Return the [x, y] coordinate for the center point of the cell that contains the specified text.  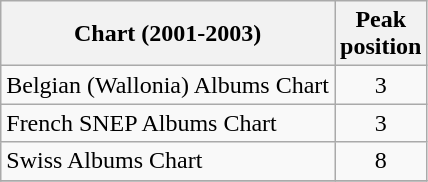
French SNEP Albums Chart [168, 123]
8 [380, 161]
Belgian (Wallonia) Albums Chart [168, 85]
Chart (2001-2003) [168, 34]
Swiss Albums Chart [168, 161]
Peakposition [380, 34]
